Return the (x, y) coordinate for the center point of the cell that contains the specified text.  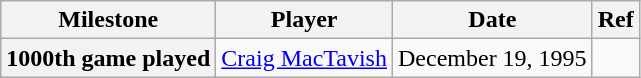
Date (492, 20)
1000th game played (108, 58)
December 19, 1995 (492, 58)
Milestone (108, 20)
Ref (616, 20)
Player (304, 20)
Craig MacTavish (304, 58)
